Scan for the cell matching the given text and deliver its (x, y) coordinate at center. 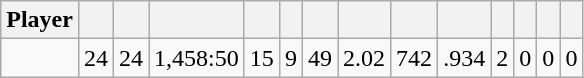
49 (320, 58)
9 (290, 58)
2.02 (364, 58)
2 (502, 58)
742 (414, 58)
.934 (464, 58)
Player (40, 20)
1,458:50 (197, 58)
15 (262, 58)
